Determine the [X, Y] coordinate at the center of the cell enclosing the given text.  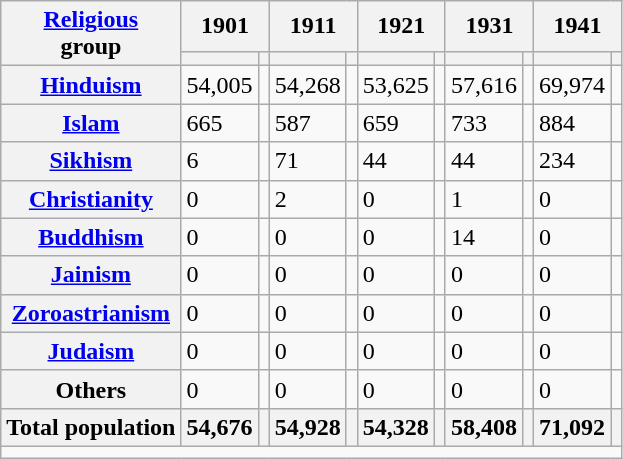
Sikhism [91, 161]
1931 [489, 26]
69,974 [572, 85]
54,268 [308, 85]
53,625 [396, 85]
587 [308, 123]
Christianity [91, 199]
Total population [91, 427]
6 [220, 161]
Zoroastrianism [91, 313]
71,092 [572, 427]
54,676 [220, 427]
Islam [91, 123]
58,408 [484, 427]
Jainism [91, 275]
71 [308, 161]
Others [91, 389]
Judaism [91, 351]
54,928 [308, 427]
Buddhism [91, 237]
54,328 [396, 427]
659 [396, 123]
733 [484, 123]
234 [572, 161]
1901 [225, 26]
665 [220, 123]
54,005 [220, 85]
884 [572, 123]
1 [484, 199]
Religiousgroup [91, 34]
14 [484, 237]
57,616 [484, 85]
Hinduism [91, 85]
1911 [313, 26]
1921 [401, 26]
2 [308, 199]
1941 [578, 26]
